Return the [x, y] coordinate for the center point of the cell that contains the specified text.  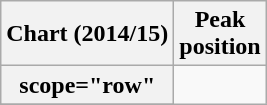
Peakposition [220, 34]
Chart (2014/15) [88, 34]
scope="row" [88, 85]
